Return the (X, Y) coordinate for the center point of the cell that contains the specified text.  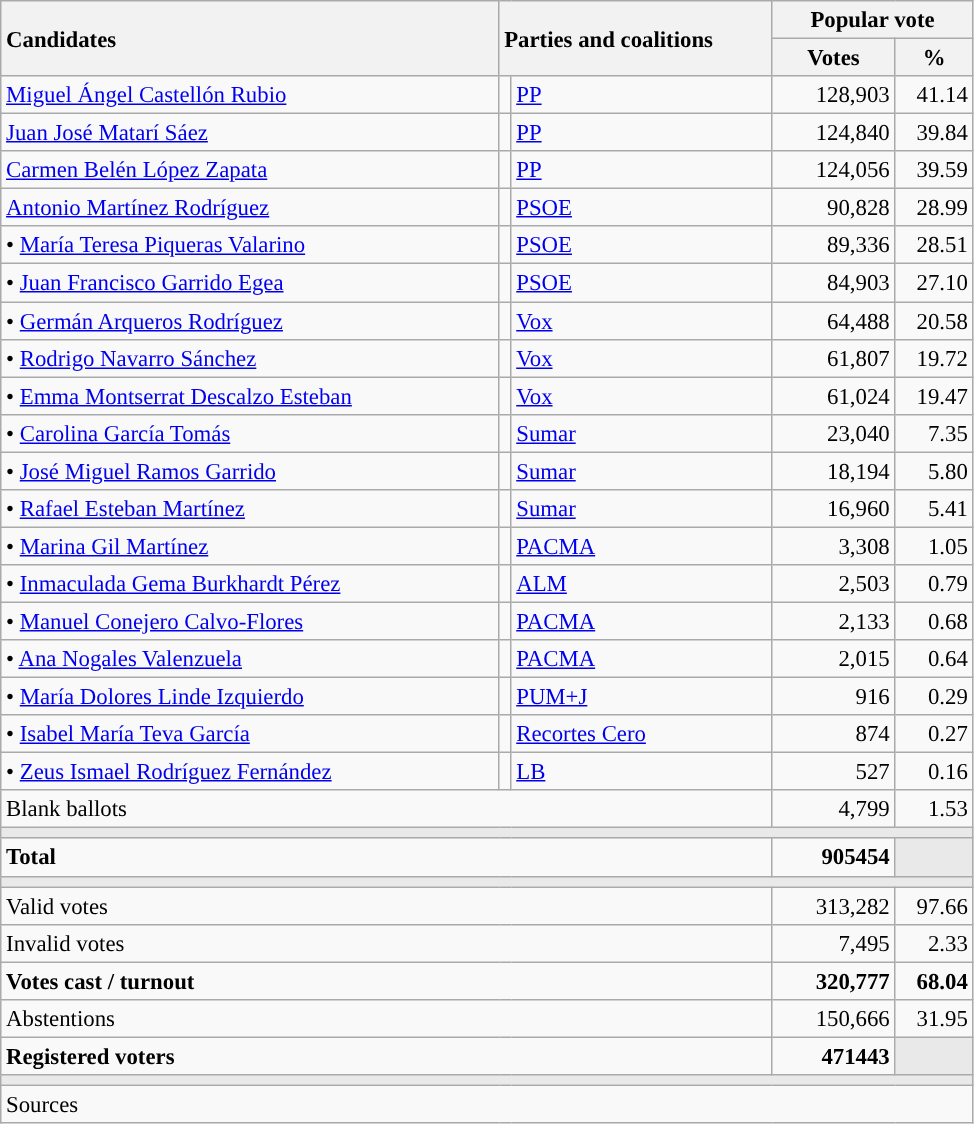
128,903 (834, 95)
• Rodrigo Navarro Sánchez (250, 358)
31.95 (934, 1019)
• María Dolores Linde Izquierdo (250, 697)
• Carolina García Tomás (250, 433)
0.16 (934, 772)
5.41 (934, 509)
3,308 (834, 546)
0.29 (934, 697)
124,056 (834, 170)
Invalid votes (386, 943)
4,799 (834, 809)
Blank ballots (386, 809)
% (934, 58)
7.35 (934, 433)
Votes cast / turnout (386, 981)
89,336 (834, 245)
• Zeus Ismael Rodríguez Fernández (250, 772)
28.51 (934, 245)
68.04 (934, 981)
124,840 (834, 133)
Carmen Belén López Zapata (250, 170)
1.05 (934, 546)
• Isabel María Teva García (250, 734)
16,960 (834, 509)
• Manuel Conejero Calvo-Flores (250, 621)
61,807 (834, 358)
• Marina Gil Martínez (250, 546)
Valid votes (386, 906)
5.80 (934, 471)
1.53 (934, 809)
Antonio Martínez Rodríguez (250, 208)
905454 (834, 858)
61,024 (834, 396)
2,503 (834, 584)
• Ana Nogales Valenzuela (250, 659)
• Inmaculada Gema Burkhardt Pérez (250, 584)
27.10 (934, 283)
PUM+J (642, 697)
916 (834, 697)
471443 (834, 1056)
Abstentions (386, 1019)
39.59 (934, 170)
Candidates (250, 38)
320,777 (834, 981)
23,040 (834, 433)
0.27 (934, 734)
20.58 (934, 321)
• Rafael Esteban Martínez (250, 509)
19.47 (934, 396)
• María Teresa Piqueras Valarino (250, 245)
7,495 (834, 943)
97.66 (934, 906)
0.68 (934, 621)
0.64 (934, 659)
64,488 (834, 321)
• Germán Arqueros Rodríguez (250, 321)
527 (834, 772)
90,828 (834, 208)
Popular vote (872, 20)
• Emma Montserrat Descalzo Esteban (250, 396)
2.33 (934, 943)
Parties and coalitions (636, 38)
19.72 (934, 358)
874 (834, 734)
39.84 (934, 133)
313,282 (834, 906)
Recortes Cero (642, 734)
18,194 (834, 471)
• Juan Francisco Garrido Egea (250, 283)
41.14 (934, 95)
150,666 (834, 1019)
LB (642, 772)
• José Miguel Ramos Garrido (250, 471)
ALM (642, 584)
Total (386, 858)
0.79 (934, 584)
2,133 (834, 621)
84,903 (834, 283)
2,015 (834, 659)
Votes (834, 58)
28.99 (934, 208)
Sources (487, 1104)
Juan José Matarí Sáez (250, 133)
Registered voters (386, 1056)
Miguel Ángel Castellón Rubio (250, 95)
